Search for the cell housing the specified text and yield its (x, y) center coordinate. 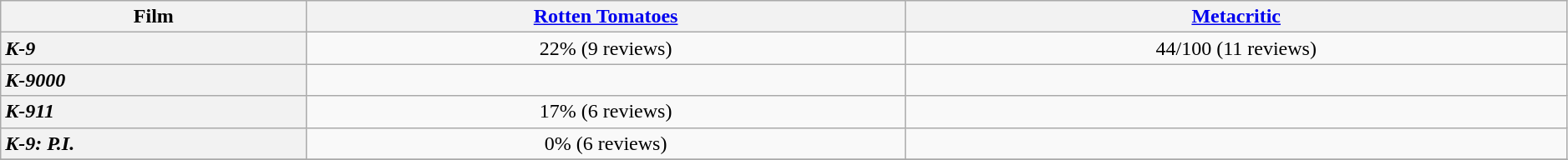
44/100 (11 reviews) (1236, 48)
K-9000 (154, 80)
Metacritic (1236, 17)
17% (6 reviews) (606, 112)
22% (9 reviews) (606, 48)
K-9: P.I. (154, 143)
0% (6 reviews) (606, 143)
K-9 (154, 48)
Rotten Tomatoes (606, 17)
K-911 (154, 112)
Film (154, 17)
